Return (X, Y) of the center of cell containing provided text 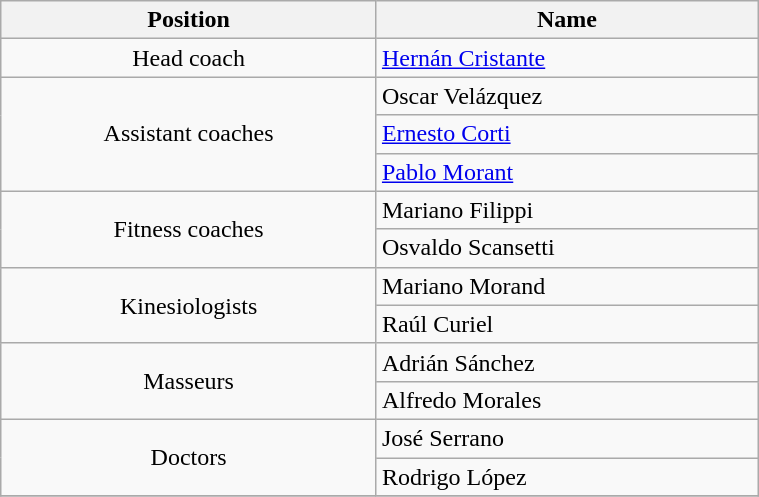
Head coach (189, 58)
Mariano Filippi (566, 210)
Doctors (189, 457)
Osvaldo Scansetti (566, 248)
Masseurs (189, 381)
Mariano Morand (566, 286)
Name (566, 20)
Kinesiologists (189, 305)
Assistant coaches (189, 134)
Pablo Morant (566, 172)
Fitness coaches (189, 229)
José Serrano (566, 438)
Oscar Velázquez (566, 96)
Hernán Cristante (566, 58)
Alfredo Morales (566, 400)
Position (189, 20)
Raúl Curiel (566, 324)
Rodrigo López (566, 477)
Adrián Sánchez (566, 362)
Ernesto Corti (566, 134)
